Determine the [X, Y] coordinate at the center of the cell enclosing the given text.  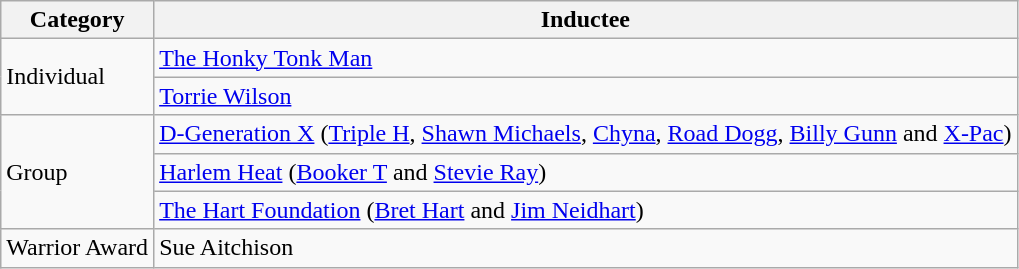
Sue Aitchison [586, 248]
Harlem Heat (Booker T and Stevie Ray) [586, 172]
D-Generation X (Triple H, Shawn Michaels, Chyna, Road Dogg, Billy Gunn and X-Pac) [586, 134]
Group [78, 172]
Category [78, 20]
The Hart Foundation (Bret Hart and Jim Neidhart) [586, 210]
The Honky Tonk Man [586, 58]
Torrie Wilson [586, 96]
Individual [78, 77]
Inductee [586, 20]
Warrior Award [78, 248]
